Search for the cell housing the specified text and yield its [x, y] center coordinate. 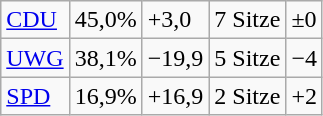
−19,9 [176, 58]
−4 [304, 58]
CDU [35, 20]
16,9% [106, 96]
±0 [304, 20]
2 Sitze [248, 96]
5 Sitze [248, 58]
38,1% [106, 58]
7 Sitze [248, 20]
+16,9 [176, 96]
45,0% [106, 20]
UWG [35, 58]
SPD [35, 96]
+2 [304, 96]
+3,0 [176, 20]
